Return [X, Y] of the center of cell containing provided text 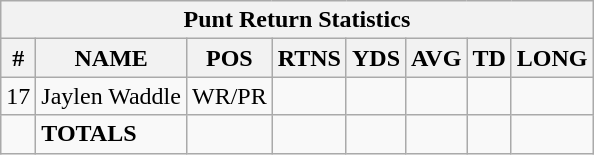
NAME [112, 58]
Jaylen Waddle [112, 96]
TOTALS [112, 134]
# [18, 58]
Punt Return Statistics [297, 20]
POS [229, 58]
TD [489, 58]
RTNS [309, 58]
WR/PR [229, 96]
YDS [376, 58]
AVG [436, 58]
LONG [552, 58]
17 [18, 96]
